Find where the given text appears and provide that cell's center as (X, Y) coordinate. 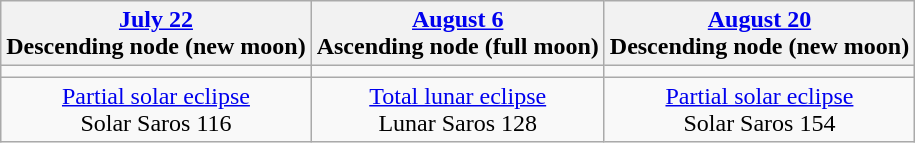
August 20Descending node (new moon) (759, 34)
July 22Descending node (new moon) (156, 34)
Total lunar eclipseLunar Saros 128 (458, 110)
August 6Ascending node (full moon) (458, 34)
Partial solar eclipseSolar Saros 116 (156, 110)
Partial solar eclipseSolar Saros 154 (759, 110)
